Provide the [X, Y] coordinate of the cell's center where the given text is located.  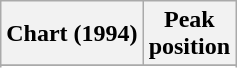
Chart (1994) [72, 34]
Peak position [189, 34]
